Output the [X, Y] coordinate of the center of the cell containing the given text.  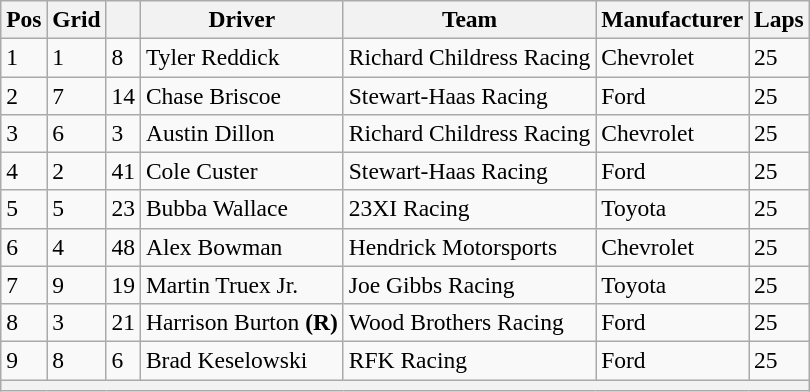
23XI Racing [469, 209]
Alex Bowman [242, 247]
23 [123, 209]
Tyler Reddick [242, 57]
Cole Custer [242, 171]
41 [123, 171]
48 [123, 247]
Manufacturer [672, 19]
21 [123, 322]
Hendrick Motorsports [469, 247]
Driver [242, 19]
Pos [24, 19]
Harrison Burton (R) [242, 322]
RFK Racing [469, 360]
14 [123, 95]
Bubba Wallace [242, 209]
Chase Briscoe [242, 95]
19 [123, 285]
Wood Brothers Racing [469, 322]
Austin Dillon [242, 133]
Team [469, 19]
Martin Truex Jr. [242, 285]
Brad Keselowski [242, 360]
Grid [76, 19]
Joe Gibbs Racing [469, 285]
Laps [780, 19]
